Return the (X, Y) coordinate for the center point of the cell that contains the specified text.  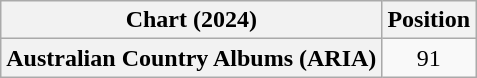
91 (429, 58)
Position (429, 20)
Chart (2024) (192, 20)
Australian Country Albums (ARIA) (192, 58)
